From the cell containing the given text, extract its center point as (x, y) coordinate. 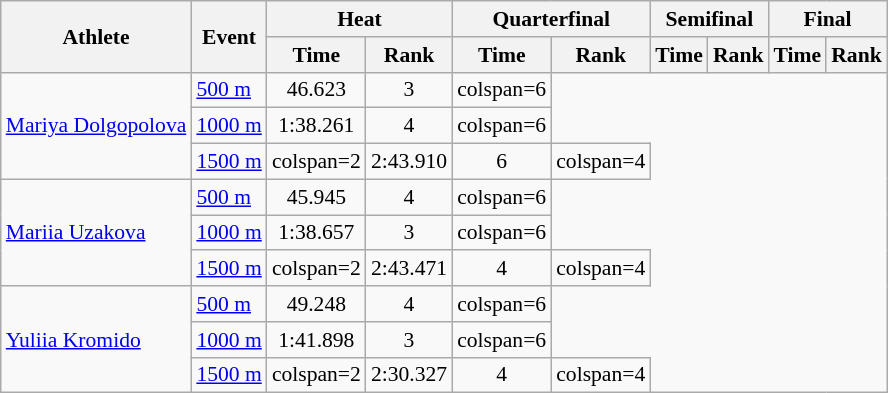
2:30.327 (409, 375)
Heat (360, 19)
Semifinal (709, 19)
Event (228, 36)
49.248 (316, 304)
2:43.471 (409, 269)
Athlete (96, 36)
Mariia Uzakova (96, 232)
1:41.898 (316, 340)
45.945 (316, 197)
2:43.910 (409, 162)
Quarterfinal (551, 19)
6 (502, 162)
Yuliia Kromido (96, 340)
46.623 (316, 90)
Mariya Dolgopolova (96, 126)
1:38.261 (316, 126)
Final (827, 19)
1:38.657 (316, 233)
